From the cell containing the given text, extract its center point as [x, y] coordinate. 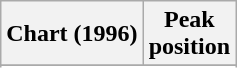
Peakposition [189, 34]
Chart (1996) [72, 34]
